Return (X, Y) of the center of cell containing provided text 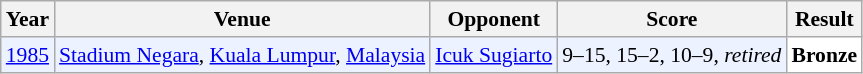
1985 (28, 55)
Score (672, 19)
Bronze (824, 55)
Result (824, 19)
Venue (242, 19)
Icuk Sugiarto (494, 55)
Opponent (494, 19)
9–15, 15–2, 10–9, retired (672, 55)
Year (28, 19)
Stadium Negara, Kuala Lumpur, Malaysia (242, 55)
